Return the [x, y] coordinate for the center point of the cell that contains the specified text.  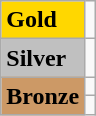
Gold [43, 20]
Silver [43, 58]
Bronze [43, 96]
